Output the (x, y) coordinate of the center of the cell containing the given text.  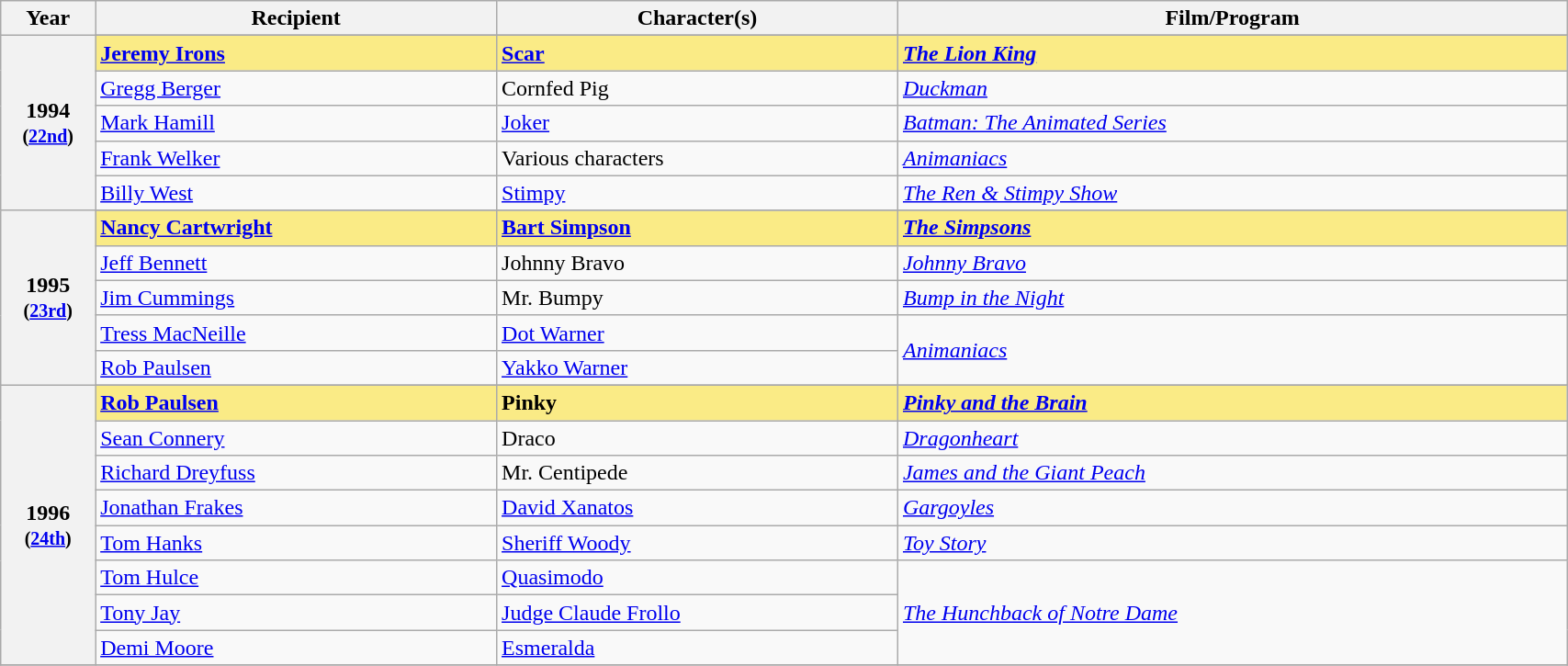
Dot Warner (698, 333)
Esmeralda (698, 648)
Mark Hamill (296, 123)
Gargoyles (1232, 508)
Dragonheart (1232, 438)
Draco (698, 438)
James and the Giant Peach (1232, 473)
Duckman (1232, 88)
Character(s) (698, 18)
Tress MacNeille (296, 333)
Sheriff Woody (698, 543)
Jeff Bennett (296, 263)
Yakko Warner (698, 367)
Tom Hulce (296, 578)
The Ren & Stimpy Show (1232, 193)
Gregg Berger (296, 88)
Bump in the Night (1232, 298)
Pinky (698, 402)
Billy West (296, 193)
David Xanatos (698, 508)
1995 (23rd) (48, 298)
Tom Hanks (296, 543)
Stimpy (698, 193)
Scar (698, 53)
Tony Jay (296, 613)
Joker (698, 123)
Various characters (698, 158)
Pinky and the Brain (1232, 402)
Recipient (296, 18)
The Simpsons (1232, 228)
Sean Connery (296, 438)
Mr. Centipede (698, 473)
Quasimodo (698, 578)
Batman: The Animated Series (1232, 123)
Cornfed Pig (698, 88)
Toy Story (1232, 543)
Jim Cummings (296, 298)
Film/Program (1232, 18)
Jonathan Frakes (296, 508)
Frank Welker (296, 158)
The Hunchback of Notre Dame (1232, 613)
Year (48, 18)
1994 (22nd) (48, 123)
Bart Simpson (698, 228)
Nancy Cartwright (296, 228)
Jeremy Irons (296, 53)
The Lion King (1232, 53)
Demi Moore (296, 648)
Mr. Bumpy (698, 298)
1996 (24th) (48, 525)
Judge Claude Frollo (698, 613)
Richard Dreyfuss (296, 473)
